Scan for the cell matching the given text and deliver its (X, Y) coordinate at center. 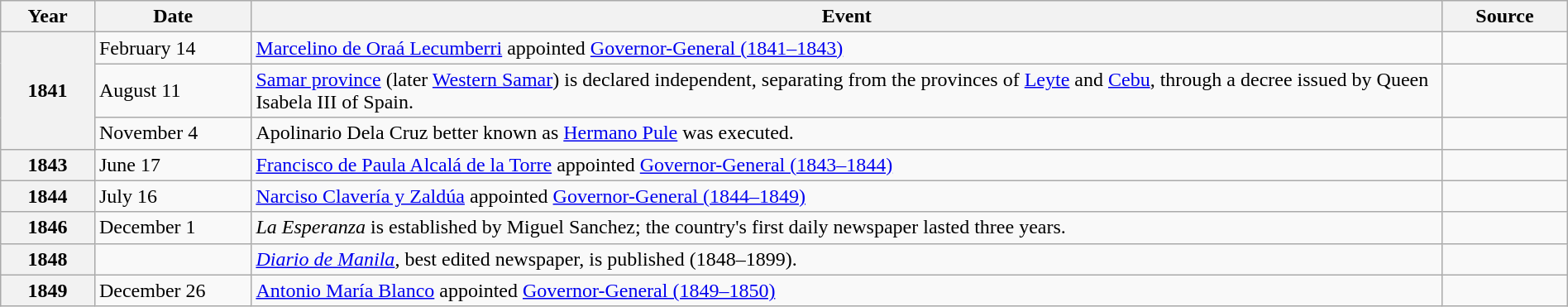
1844 (48, 196)
Marcelino de Oraá Lecumberri appointed Governor-General (1841–1843) (847, 48)
Diario de Manila, best edited newspaper, is published (1848–1899). (847, 259)
1848 (48, 259)
Francisco de Paula Alcalá de la Torre appointed Governor-General (1843–1844) (847, 165)
November 4 (172, 133)
August 11 (172, 91)
December 26 (172, 290)
1849 (48, 290)
Antonio María Blanco appointed Governor-General (1849–1850) (847, 290)
Event (847, 17)
Narciso Clavería y Zaldúa appointed Governor-General (1844–1849) (847, 196)
July 16 (172, 196)
1841 (48, 91)
February 14 (172, 48)
Year (48, 17)
Source (1505, 17)
La Esperanza is established by Miguel Sanchez; the country's first daily newspaper lasted three years. (847, 228)
June 17 (172, 165)
Date (172, 17)
December 1 (172, 228)
Apolinario Dela Cruz better known as Hermano Pule was executed. (847, 133)
1843 (48, 165)
1846 (48, 228)
